For the text-containing cell, return its midpoint in [x, y] coordinate format. 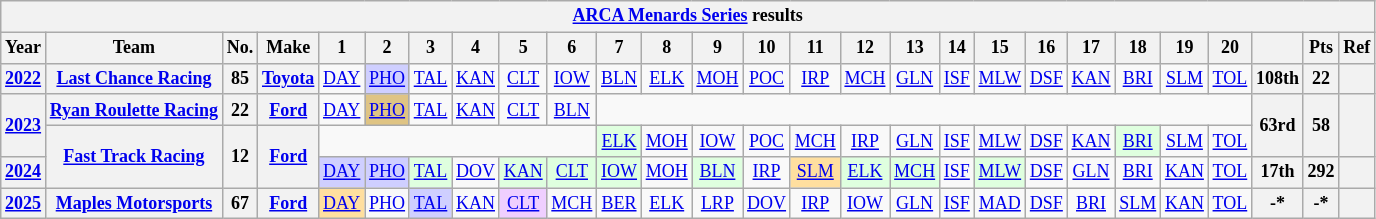
14 [956, 48]
17th [1278, 172]
Ryan Roulette Racing [134, 110]
9 [718, 48]
Ref [1357, 48]
Toyota [288, 78]
3 [430, 48]
2022 [24, 78]
8 [666, 48]
292 [1321, 172]
1 [342, 48]
15 [1000, 48]
LRP [718, 204]
6 [572, 48]
Year [24, 48]
19 [1185, 48]
Fast Track Racing [134, 156]
17 [1091, 48]
11 [815, 48]
63rd [1278, 125]
58 [1321, 125]
20 [1230, 48]
4 [476, 48]
16 [1046, 48]
13 [915, 48]
2 [388, 48]
7 [620, 48]
ARCA Menards Series results [688, 16]
108th [1278, 78]
2023 [24, 125]
2024 [24, 172]
Last Chance Racing [134, 78]
85 [240, 78]
10 [767, 48]
Pts [1321, 48]
Team [134, 48]
Make [288, 48]
5 [523, 48]
Maples Motorsports [134, 204]
18 [1138, 48]
MAD [1000, 204]
67 [240, 204]
BER [620, 204]
No. [240, 48]
2025 [24, 204]
